Scan for the cell matching the given text and deliver its (x, y) coordinate at center. 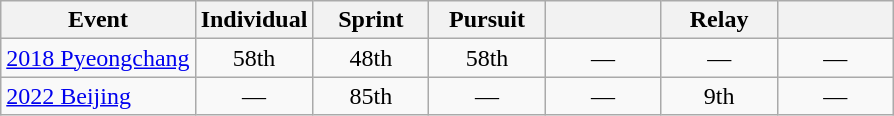
2018 Pyeongchang (98, 58)
Relay (719, 20)
2022 Beijing (98, 96)
48th (371, 58)
Individual (254, 20)
Sprint (371, 20)
Pursuit (487, 20)
Event (98, 20)
9th (719, 96)
85th (371, 96)
